For the text-containing cell, return its midpoint in [X, Y] coordinate format. 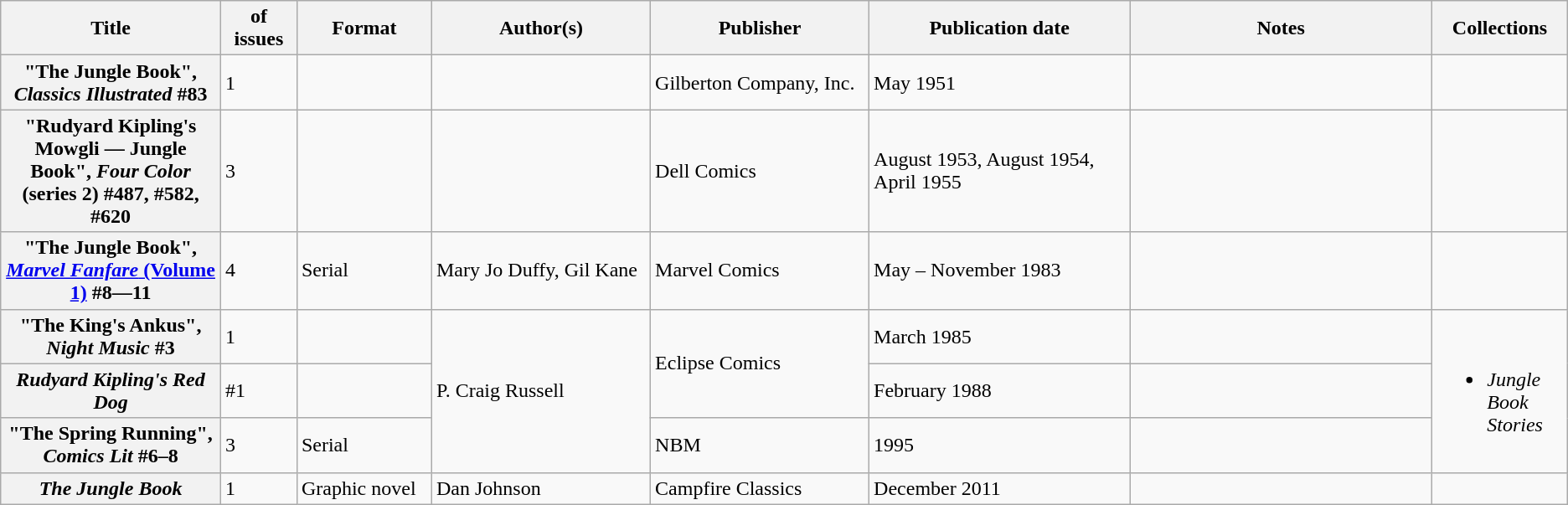
Jungle Book Stories [1500, 390]
Graphic novel [364, 488]
"The Spring Running", Comics Lit #6–8 [111, 446]
of issues [258, 28]
Campfire Classics [761, 488]
Eclipse Comics [761, 363]
Dan Johnson [541, 488]
NBM [761, 446]
Collections [1500, 28]
May 1951 [1000, 82]
1995 [1000, 446]
Rudyard Kipling's Red Dog [111, 390]
4 [258, 271]
"The King's Ankus", Night Music #3 [111, 337]
Dell Comics [761, 171]
#1 [258, 390]
Publication date [1000, 28]
Marvel Comics [761, 271]
The Jungle Book [111, 488]
May – November 1983 [1000, 271]
P. Craig Russell [541, 390]
Author(s) [541, 28]
Gilberton Company, Inc. [761, 82]
Publisher [761, 28]
Mary Jo Duffy, Gil Kane [541, 271]
"The Jungle Book", Marvel Fanfare (Volume 1) #8—11 [111, 271]
"Rudyard Kipling's Mowgli — Jungle Book", Four Color (series 2) #487, #582, #620 [111, 171]
March 1985 [1000, 337]
Format [364, 28]
December 2011 [1000, 488]
August 1953, August 1954, April 1955 [1000, 171]
February 1988 [1000, 390]
Title [111, 28]
"The Jungle Book", Classics Illustrated #83 [111, 82]
Notes [1282, 28]
